Identify which cell holds the provided text, then report its [X, Y] central coordinate. 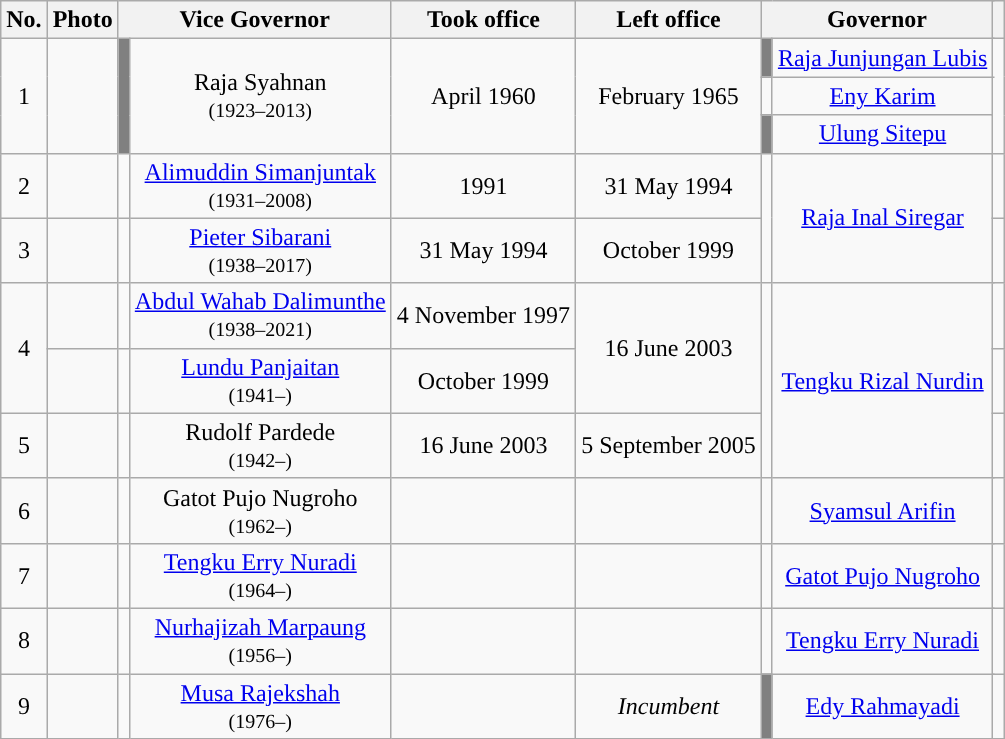
8 [24, 640]
Tengku Rizal Nurdin [882, 380]
Tengku Erry Nuradi(1964–) [260, 576]
Pieter Sibarani(1938–2017) [260, 250]
5 [24, 446]
Alimuddin Simanjuntak(1931–2008) [260, 186]
3 [24, 250]
Abdul Wahab Dalimunthe(1938–2021) [260, 316]
Nurhajizah Marpaung(1956–) [260, 640]
7 [24, 576]
April 1960 [483, 96]
Raja Junjungan Lubis [882, 58]
Photo [82, 20]
Rudolf Pardede(1942–) [260, 446]
Lundu Panjaitan(1941–) [260, 380]
1991 [483, 186]
Syamsul Arifin [882, 510]
Governor [876, 20]
Raja Inal Siregar [882, 218]
Tengku Erry Nuradi [882, 640]
February 1965 [669, 96]
6 [24, 510]
4 November 1997 [483, 316]
Took office [483, 20]
Edy Rahmayadi [882, 706]
2 [24, 186]
Gatot Pujo Nugroho [882, 576]
Left office [669, 20]
9 [24, 706]
Ulung Sitepu [882, 134]
Incumbent [669, 706]
Raja Syahnan(1923–2013) [260, 96]
No. [24, 20]
Gatot Pujo Nugroho(1962–) [260, 510]
Vice Governor [254, 20]
5 September 2005 [669, 446]
Eny Karim [882, 96]
Musa Rajekshah(1976–) [260, 706]
4 [24, 348]
1 [24, 96]
